Output the (X, Y) coordinate of the center of the cell containing the given text.  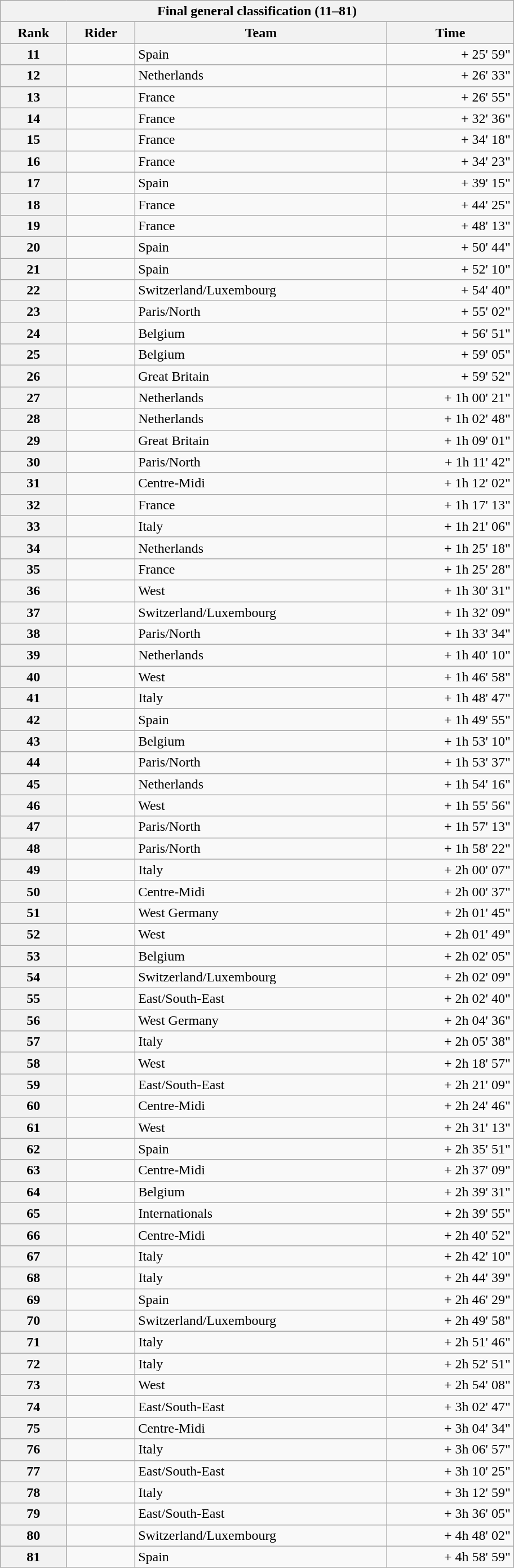
66 (34, 1235)
+ 3h 06' 57" (450, 1450)
42 (34, 720)
77 (34, 1471)
+ 2h 44' 39" (450, 1278)
+ 26' 55" (450, 97)
+ 26' 33" (450, 76)
+ 1h 09' 01" (450, 441)
19 (34, 226)
52 (34, 934)
+ 55' 02" (450, 312)
15 (34, 140)
Final general classification (11–81) (257, 11)
21 (34, 269)
+ 50' 44" (450, 247)
34 (34, 548)
+ 1h 57' 13" (450, 827)
60 (34, 1106)
18 (34, 204)
+ 1h 53' 37" (450, 763)
+ 1h 11' 42" (450, 462)
69 (34, 1299)
+ 2h 00' 07" (450, 870)
+ 1h 30' 31" (450, 591)
13 (34, 97)
12 (34, 76)
81 (34, 1557)
56 (34, 1020)
22 (34, 290)
40 (34, 677)
62 (34, 1149)
+ 1h 25' 28" (450, 569)
+ 1h 00' 21" (450, 398)
+ 1h 32' 09" (450, 612)
+ 1h 48' 47" (450, 698)
+ 2h 46' 29" (450, 1299)
25 (34, 355)
44 (34, 763)
+ 1h 12' 02" (450, 483)
67 (34, 1256)
76 (34, 1450)
49 (34, 870)
41 (34, 698)
+ 2h 42' 10" (450, 1256)
80 (34, 1535)
+ 1h 17' 13" (450, 505)
23 (34, 312)
68 (34, 1278)
+ 3h 12' 59" (450, 1492)
72 (34, 1364)
Rider (101, 33)
75 (34, 1428)
Team (262, 33)
53 (34, 956)
+ 2h 49' 58" (450, 1321)
37 (34, 612)
+ 48' 13" (450, 226)
+ 1h 40' 10" (450, 655)
63 (34, 1170)
30 (34, 462)
+ 34' 18" (450, 140)
+ 2h 52' 51" (450, 1364)
+ 2h 04' 36" (450, 1020)
27 (34, 398)
73 (34, 1385)
+ 56' 51" (450, 333)
Rank (34, 33)
79 (34, 1514)
11 (34, 54)
26 (34, 376)
+ 2h 39' 31" (450, 1192)
61 (34, 1127)
+ 32' 36" (450, 118)
Time (450, 33)
+ 1h 33' 34" (450, 634)
+ 54' 40" (450, 290)
+ 2h 35' 51" (450, 1149)
+ 2h 02' 40" (450, 999)
+ 4h 48' 02" (450, 1535)
+ 2h 39' 55" (450, 1213)
29 (34, 441)
58 (34, 1063)
+ 2h 01' 49" (450, 934)
20 (34, 247)
+ 2h 02' 09" (450, 977)
+ 1h 21' 06" (450, 526)
51 (34, 913)
39 (34, 655)
17 (34, 183)
28 (34, 419)
+ 2h 01' 45" (450, 913)
24 (34, 333)
45 (34, 784)
31 (34, 483)
+ 25' 59" (450, 54)
+ 39' 15" (450, 183)
+ 52' 10" (450, 269)
+ 4h 58' 59" (450, 1557)
+ 3h 10' 25" (450, 1471)
+ 59' 05" (450, 355)
+ 2h 54' 08" (450, 1385)
+ 2h 51' 46" (450, 1342)
46 (34, 805)
64 (34, 1192)
35 (34, 569)
74 (34, 1407)
+ 1h 58' 22" (450, 848)
+ 2h 18' 57" (450, 1063)
+ 2h 02' 05" (450, 956)
+ 1h 46' 58" (450, 677)
+ 3h 02' 47" (450, 1407)
59 (34, 1085)
70 (34, 1321)
+ 2h 40' 52" (450, 1235)
+ 44' 25" (450, 204)
+ 1h 02' 48" (450, 419)
78 (34, 1492)
Internationals (262, 1213)
+ 1h 55' 56" (450, 805)
+ 2h 24' 46" (450, 1106)
71 (34, 1342)
+ 1h 54' 16" (450, 784)
+ 2h 00' 37" (450, 891)
47 (34, 827)
33 (34, 526)
+ 2h 05' 38" (450, 1042)
54 (34, 977)
16 (34, 161)
+ 1h 25' 18" (450, 548)
38 (34, 634)
+ 2h 37' 09" (450, 1170)
+ 1h 49' 55" (450, 720)
+ 3h 04' 34" (450, 1428)
55 (34, 999)
36 (34, 591)
50 (34, 891)
65 (34, 1213)
57 (34, 1042)
+ 34' 23" (450, 161)
+ 2h 31' 13" (450, 1127)
14 (34, 118)
+ 1h 53' 10" (450, 741)
32 (34, 505)
+ 3h 36' 05" (450, 1514)
+ 2h 21' 09" (450, 1085)
43 (34, 741)
+ 59' 52" (450, 376)
48 (34, 848)
